Return the (X, Y) coordinate for the center point of the cell that contains the specified text.  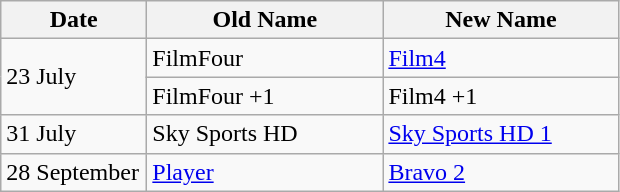
23 July (74, 77)
Film4 (501, 58)
Sky Sports HD (265, 134)
FilmFour (265, 58)
Date (74, 20)
FilmFour +1 (265, 96)
28 September (74, 172)
Player (265, 172)
Old Name (265, 20)
New Name (501, 20)
Bravo 2 (501, 172)
Film4 +1 (501, 96)
31 July (74, 134)
Sky Sports HD 1 (501, 134)
